Return the [X, Y] coordinate for the center point of the cell that contains the specified text.  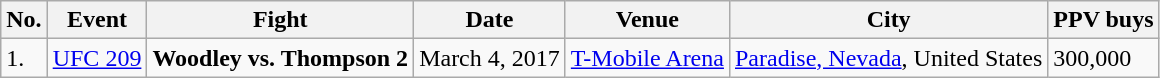
300,000 [1104, 58]
T-Mobile Arena [647, 58]
Date [490, 20]
PPV buys [1104, 20]
Event [97, 20]
City [888, 20]
1. [24, 58]
No. [24, 20]
March 4, 2017 [490, 58]
UFC 209 [97, 58]
Paradise, Nevada, United States [888, 58]
Woodley vs. Thompson 2 [280, 58]
Fight [280, 20]
Venue [647, 20]
